From the cell containing the given text, extract its center point as (x, y) coordinate. 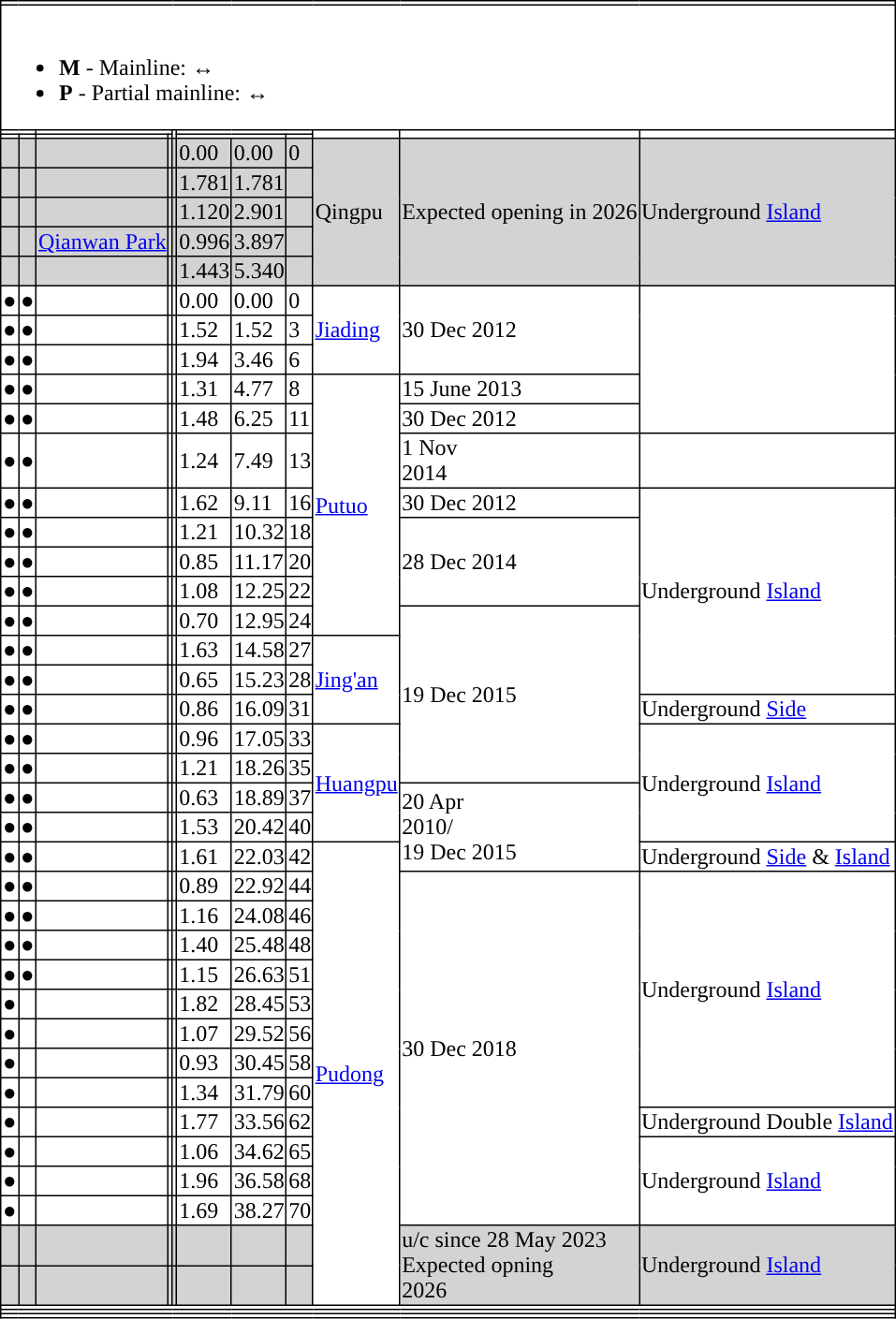
29.52 (258, 1033)
1.94 (204, 359)
24.08 (258, 916)
34.62 (258, 1151)
0.89 (204, 887)
4.77 (258, 389)
1.07 (204, 1033)
9.11 (258, 503)
1.08 (204, 592)
14.58 (258, 651)
1.24 (204, 461)
5.340 (258, 271)
18 (300, 533)
20.42 (258, 828)
31.79 (258, 1092)
3.46 (258, 359)
1.82 (204, 1004)
Underground Side & Island (768, 857)
1.15 (204, 975)
27 (300, 651)
0.96 (204, 739)
1 Nov 2014 (520, 461)
46 (300, 916)
26.63 (258, 975)
Underground Double Island (768, 1122)
2.901 (258, 213)
19 Dec 2015 (520, 695)
Underground Side (768, 710)
0.85 (204, 562)
15.23 (258, 680)
35 (300, 769)
7.49 (258, 461)
36.58 (258, 1181)
10.32 (258, 533)
1.34 (204, 1092)
1.120 (204, 213)
70 (300, 1210)
25.48 (258, 945)
1.69 (204, 1210)
Pudong (356, 1073)
48 (300, 945)
11 (300, 418)
Jiading (356, 330)
60 (300, 1092)
65 (300, 1151)
1.16 (204, 916)
51 (300, 975)
28 Dec 2014 (520, 562)
28 (300, 680)
13 (300, 461)
1.48 (204, 418)
30 Dec 2018 (520, 1048)
22.03 (258, 857)
6.25 (258, 418)
Qianwan Park (103, 242)
12.95 (258, 621)
24 (300, 621)
1.61 (204, 857)
53 (300, 1004)
Putuo (356, 506)
0.93 (204, 1063)
3 (300, 330)
62 (300, 1122)
0.65 (204, 680)
16.09 (258, 710)
u/c since 28 May 2023Expected opning2026 (520, 1266)
28.45 (258, 1004)
0.86 (204, 710)
M - Mainline: ↔ P - Partial mainline: ↔ (448, 67)
6 (300, 359)
3.897 (258, 242)
11.17 (258, 562)
30.45 (258, 1063)
33.56 (258, 1122)
1.53 (204, 828)
38.27 (258, 1210)
Expected opening in 2026 (520, 213)
40 (300, 828)
22.92 (258, 887)
8 (300, 389)
1.77 (204, 1122)
56 (300, 1033)
15 June 2013 (520, 389)
16 (300, 503)
31 (300, 710)
42 (300, 857)
1.96 (204, 1181)
Jing'an (356, 680)
0.996 (204, 242)
1.40 (204, 945)
1.63 (204, 651)
17.05 (258, 739)
Qingpu (356, 213)
1.443 (204, 271)
33 (300, 739)
20 Apr 2010/ 19 Dec 2015 (520, 827)
0.63 (204, 798)
Huangpu (356, 783)
22 (300, 592)
58 (300, 1063)
68 (300, 1181)
37 (300, 798)
12.25 (258, 592)
0.70 (204, 621)
18.89 (258, 798)
1.06 (204, 1151)
44 (300, 887)
18.26 (258, 769)
1.62 (204, 503)
1.31 (204, 389)
20 (300, 562)
